Capture the cell that displays the provided text and extract its (x, y) central coordinate. 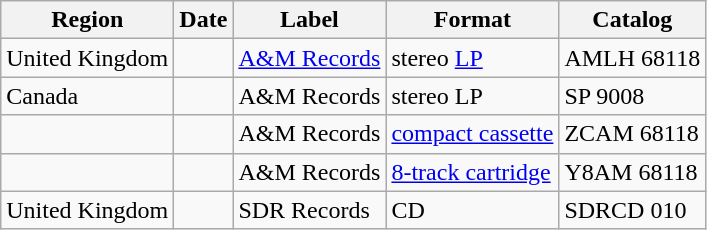
Format (472, 20)
Y8AM 68118 (632, 172)
8-track cartridge (472, 172)
Catalog (632, 20)
SDRCD 010 (632, 210)
Date (204, 20)
ZCAM 68118 (632, 134)
Canada (88, 96)
Label (310, 20)
CD (472, 210)
compact cassette (472, 134)
AMLH 68118 (632, 58)
SDR Records (310, 210)
SP 9008 (632, 96)
Region (88, 20)
